Return the (X, Y) coordinate for the center point of the cell that contains the specified text.  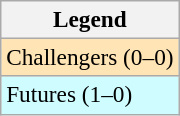
Legend (90, 19)
Futures (1–0) (90, 95)
Challengers (0–0) (90, 57)
